Determine the [x, y] coordinate at the center of the cell enclosing the given text.  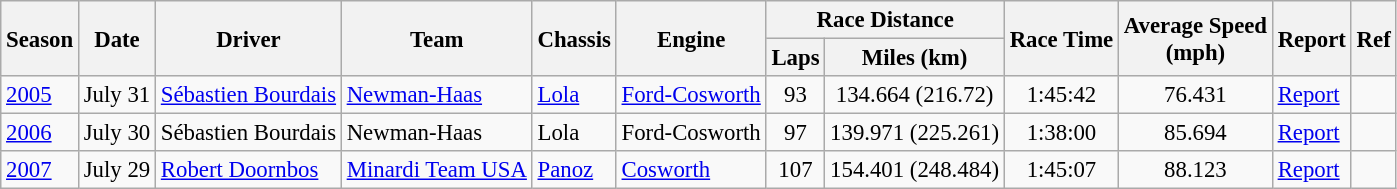
1:45:07 [1061, 170]
97 [796, 133]
Panoz [574, 170]
Race Time [1061, 38]
Laps [796, 58]
July 30 [116, 133]
2007 [40, 170]
107 [796, 170]
134.664 (216.72) [915, 95]
July 31 [116, 95]
85.694 [1196, 133]
Miles (km) [915, 58]
1:38:00 [1061, 133]
July 29 [116, 170]
93 [796, 95]
88.123 [1196, 170]
154.401 (248.484) [915, 170]
Engine [691, 38]
Minardi Team USA [436, 170]
Average Speed(mph) [1196, 38]
Robert Doornbos [249, 170]
1:45:42 [1061, 95]
Team [436, 38]
Driver [249, 38]
Chassis [574, 38]
Ref [1374, 38]
76.431 [1196, 95]
Cosworth [691, 170]
2005 [40, 95]
2006 [40, 133]
139.971 (225.261) [915, 133]
Race Distance [885, 20]
Season [40, 38]
Date [116, 38]
